Find where the given text appears and provide that cell's center as [x, y] coordinate. 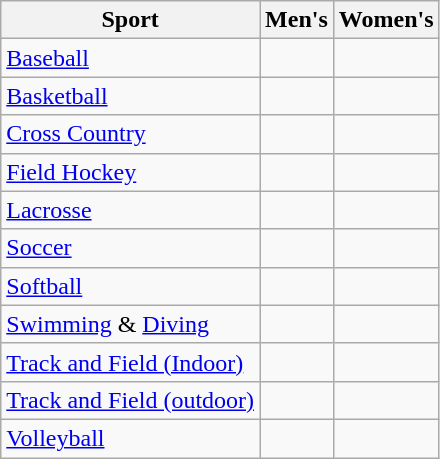
Men's [297, 20]
Softball [130, 286]
Baseball [130, 58]
Cross Country [130, 134]
Basketball [130, 96]
Soccer [130, 248]
Track and Field (outdoor) [130, 400]
Volleyball [130, 438]
Sport [130, 20]
Field Hockey [130, 172]
Swimming & Diving [130, 324]
Track and Field (Indoor) [130, 362]
Lacrosse [130, 210]
Women's [386, 20]
